Detect which cell encompasses the target text, then output its (X, Y) center coordinate. 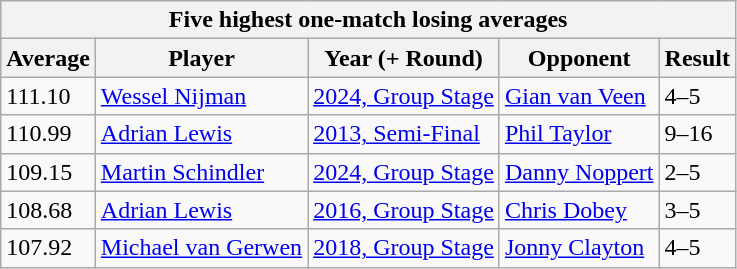
2016, Group Stage (404, 210)
2018, Group Stage (404, 248)
2013, Semi-Final (404, 134)
Phil Taylor (579, 134)
107.92 (48, 248)
Average (48, 58)
Michael van Gerwen (201, 248)
Year (+ Round) (404, 58)
Player (201, 58)
109.15 (48, 172)
Wessel Nijman (201, 96)
111.10 (48, 96)
2–5 (697, 172)
Result (697, 58)
Five highest one-match losing averages (368, 20)
Danny Noppert (579, 172)
Jonny Clayton (579, 248)
Chris Dobey (579, 210)
Martin Schindler (201, 172)
110.99 (48, 134)
9–16 (697, 134)
Gian van Veen (579, 96)
Opponent (579, 58)
108.68 (48, 210)
3–5 (697, 210)
